Output the [X, Y] coordinate of the center of the cell containing the given text.  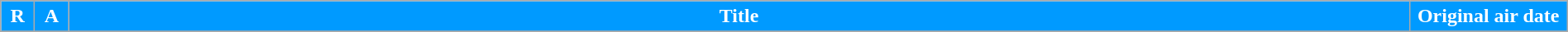
R [18, 16]
Title [739, 16]
A [51, 16]
Original air date [1489, 16]
